Find where the given text appears and provide that cell's center as (X, Y) coordinate. 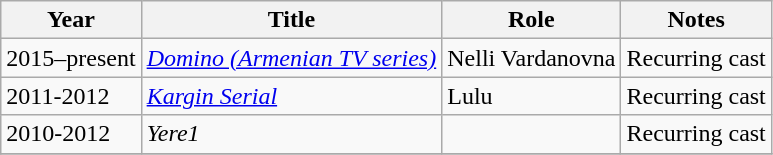
Notes (696, 20)
Yere1 (292, 134)
Nelli Vardanovna (532, 58)
Role (532, 20)
2011-2012 (71, 96)
2010-2012 (71, 134)
2015–present (71, 58)
Kargin Serial (292, 96)
Title (292, 20)
Year (71, 20)
Lulu (532, 96)
Domino (Armenian TV series) (292, 58)
